Return (X, Y) of the center of cell containing provided text 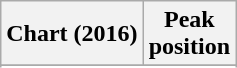
Peakposition (189, 34)
Chart (2016) (72, 34)
